From the cell containing the given text, extract its center point as (X, Y) coordinate. 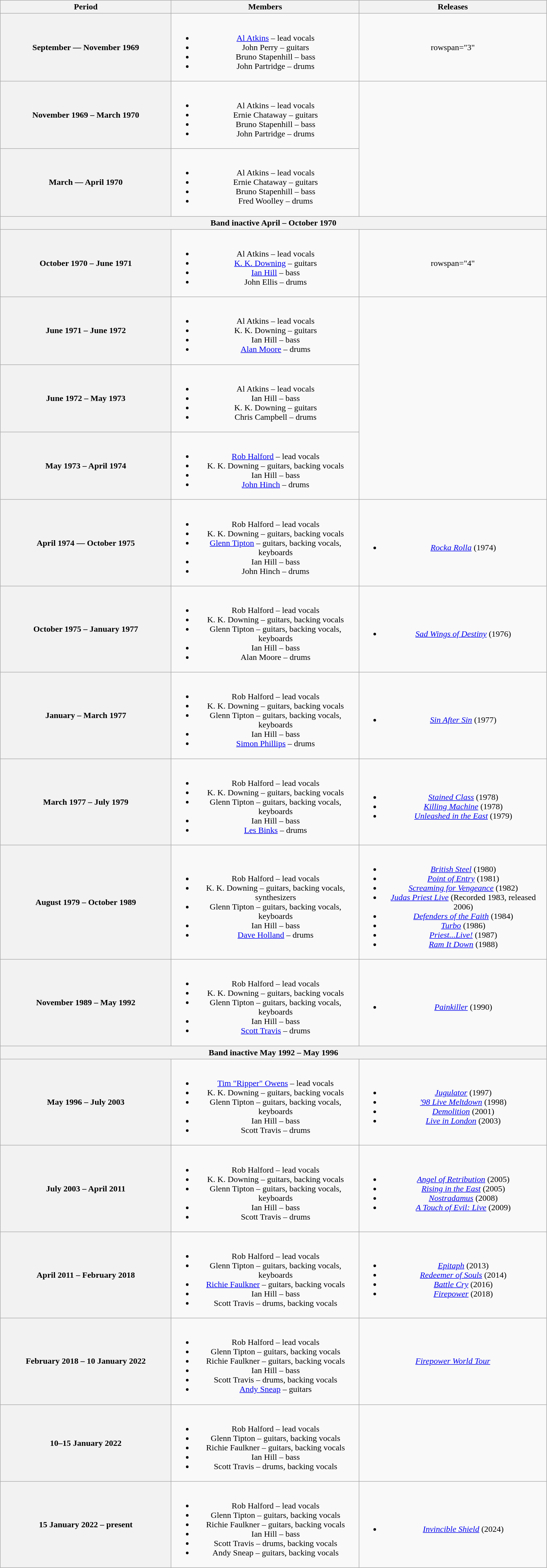
November 1989 – May 1992 (86, 1003)
rowspan="3" (453, 47)
July 2003 – April 2011 (86, 1189)
Invincible Shield (2024) (453, 1524)
Al Atkins – lead vocalsErnie Chataway – guitarsBruno Stapenhill – bassFred Woolley – drums (265, 182)
Rob Halford – lead vocalsK. K. Downing – guitars, backing vocalsGlenn Tipton – guitars, backing vocals, keyboardsIan Hill – bassJohn Hinch – drums (265, 543)
January – March 1977 (86, 715)
Sad Wings of Destiny (1976) (453, 629)
April 2011 – February 2018 (86, 1275)
March 1977 – July 1979 (86, 802)
Stained Class (1978)Killing Machine (1978)Unleashed in the East (1979) (453, 802)
Band inactive May 1992 – May 1996 (274, 1053)
August 1979 – October 1989 (86, 902)
June 1972 – May 1973 (86, 398)
September — November 1969 (86, 47)
April 1974 — October 1975 (86, 543)
October 1970 – June 1971 (86, 263)
November 1969 – March 1970 (86, 115)
Sin After Sin (1977) (453, 715)
Rob Halford – lead vocalsK. K. Downing – guitars, backing vocalsGlenn Tipton – guitars, backing vocals, keyboardsIan Hill – bassLes Binks – drums (265, 802)
June 1971 – June 1972 (86, 331)
February 2018 – 10 January 2022 (86, 1361)
May 1996 – July 2003 (86, 1102)
Members (265, 7)
March — April 1970 (86, 182)
Painkiller (1990) (453, 1003)
May 1973 – April 1974 (86, 466)
Releases (453, 7)
Angel of Retribution (2005)Rising in the East (2005)Nostradamus (2008)A Touch of Evil: Live (2009) (453, 1189)
15 January 2022 – present (86, 1524)
October 1975 – January 1977 (86, 629)
Rob Halford – lead vocalsK. K. Downing – guitars, backing vocalsIan Hill – bassJohn Hinch – drums (265, 466)
Al Atkins – lead vocalsK. K. Downing – guitarsIan Hill – bassAlan Moore – drums (265, 331)
Rocka Rolla (1974) (453, 543)
Al Atkins – lead vocalsIan Hill – bassK. K. Downing – guitarsChris Campbell – drums (265, 398)
Band inactive April – October 1970 (274, 223)
Rob Halford – lead vocalsK. K. Downing – guitars, backing vocalsGlenn Tipton – guitars, backing vocals, keyboardsIan Hill – bassAlan Moore – drums (265, 629)
rowspan="4" (453, 263)
Al Atkins – lead vocalsJohn Perry – guitarsBruno Stapenhill – bassJohn Partridge – drums (265, 47)
Al Atkins – lead vocalsErnie Chataway – guitarsBruno Stapenhill – bassJohn Partridge – drums (265, 115)
Al Atkins – lead vocalsK. K. Downing – guitarsIan Hill – bassJohn Ellis – drums (265, 263)
Firepower World Tour (453, 1361)
Period (86, 7)
10–15 January 2022 (86, 1443)
Epitaph (2013)Redeemer of Souls (2014)Battle Cry (2016)Firepower (2018) (453, 1275)
Jugulator (1997)'98 Live Meltdown (1998)Demolition (2001)Live in London (2003) (453, 1102)
